Locate the cell with the specified text and output its (x, y) center coordinate. 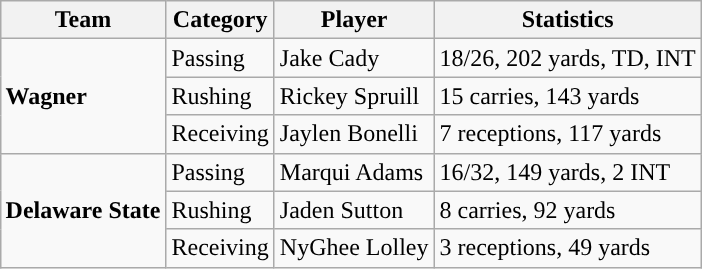
Delaware State (83, 210)
Player (354, 20)
Wagner (83, 96)
Statistics (568, 20)
Jaylen Bonelli (354, 134)
8 carries, 92 yards (568, 210)
15 carries, 143 yards (568, 96)
Jaden Sutton (354, 210)
Team (83, 20)
Jake Cady (354, 58)
7 receptions, 117 yards (568, 134)
16/32, 149 yards, 2 INT (568, 172)
NyGhee Lolley (354, 248)
Category (220, 20)
18/26, 202 yards, TD, INT (568, 58)
Rickey Spruill (354, 96)
Marqui Adams (354, 172)
3 receptions, 49 yards (568, 248)
